Find where the given text appears and provide that cell's center as [X, Y] coordinate. 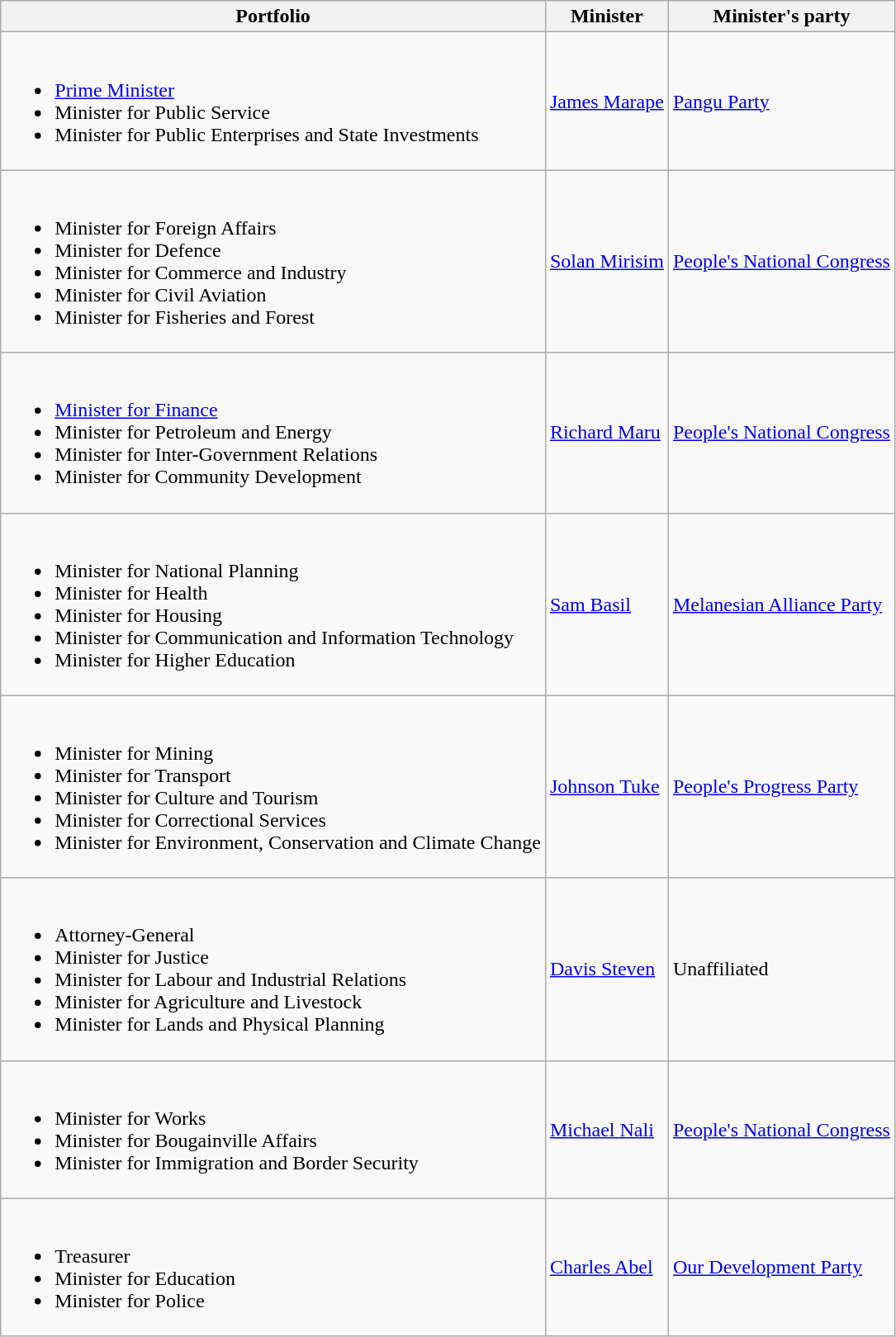
Minister [606, 17]
Michael Nali [606, 1130]
Our Development Party [781, 1267]
Sam Basil [606, 604]
Charles Abel [606, 1267]
Prime MinisterMinister for Public ServiceMinister for Public Enterprises and State Investments [273, 101]
Pangu Party [781, 101]
Minister for Foreign AffairsMinister for DefenceMinister for Commerce and IndustryMinister for Civil AviationMinister for Fisheries and Forest [273, 261]
People's Progress Party [781, 786]
James Marape [606, 101]
Johnson Tuke [606, 786]
Unaffiliated [781, 970]
Minister for FinanceMinister for Petroleum and EnergyMinister for Inter-Government RelationsMinister for Community Development [273, 433]
Portfolio [273, 17]
Minister's party [781, 17]
Melanesian Alliance Party [781, 604]
Minister for WorksMinister for Bougainville AffairsMinister for Immigration and Border Security [273, 1130]
TreasurerMinister for EducationMinister for Police [273, 1267]
Solan Mirisim [606, 261]
Richard Maru [606, 433]
Davis Steven [606, 970]
